Detect which cell encompasses the target text, then output its [X, Y] center coordinate. 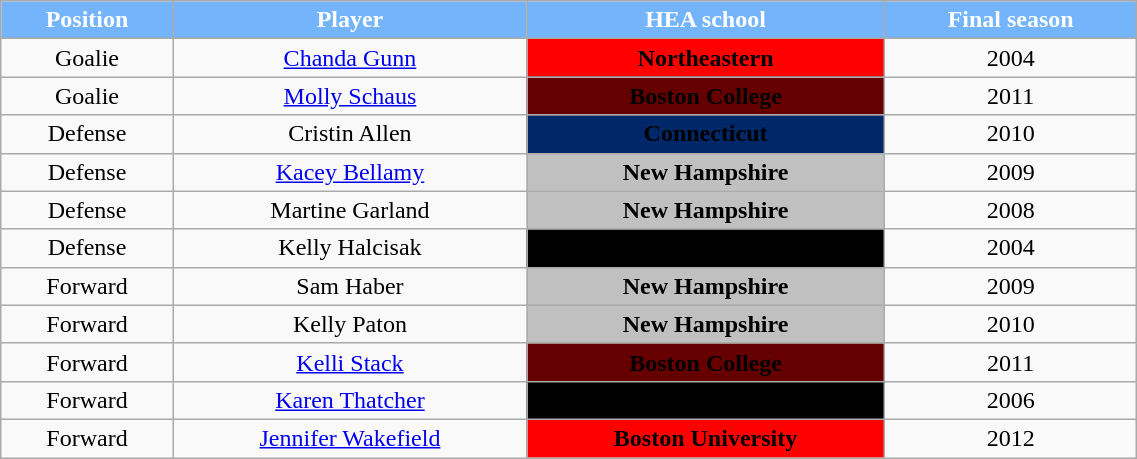
Kacey Bellamy [350, 172]
Northeastern [706, 58]
2006 [1010, 400]
2012 [1010, 438]
Kelli Stack [350, 362]
Karen Thatcher [350, 400]
Sam Haber [350, 286]
2008 [1010, 210]
Molly Schaus [350, 96]
Kelly Paton [350, 324]
Chanda Gunn [350, 58]
HEA school [706, 20]
Connecticut [706, 134]
Boston University [706, 438]
Position [88, 20]
Player [350, 20]
Final season [1010, 20]
Kelly Halcisak [350, 248]
Jennifer Wakefield [350, 438]
Cristin Allen [350, 134]
Martine Garland [350, 210]
